Pinpoint the cell where the given text exists, returning its [X, Y] midpoint coordinate. 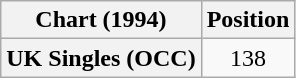
Position [248, 20]
Chart (1994) [101, 20]
UK Singles (OCC) [101, 58]
138 [248, 58]
